Return the [X, Y] coordinate for the center point of the cell that contains the specified text.  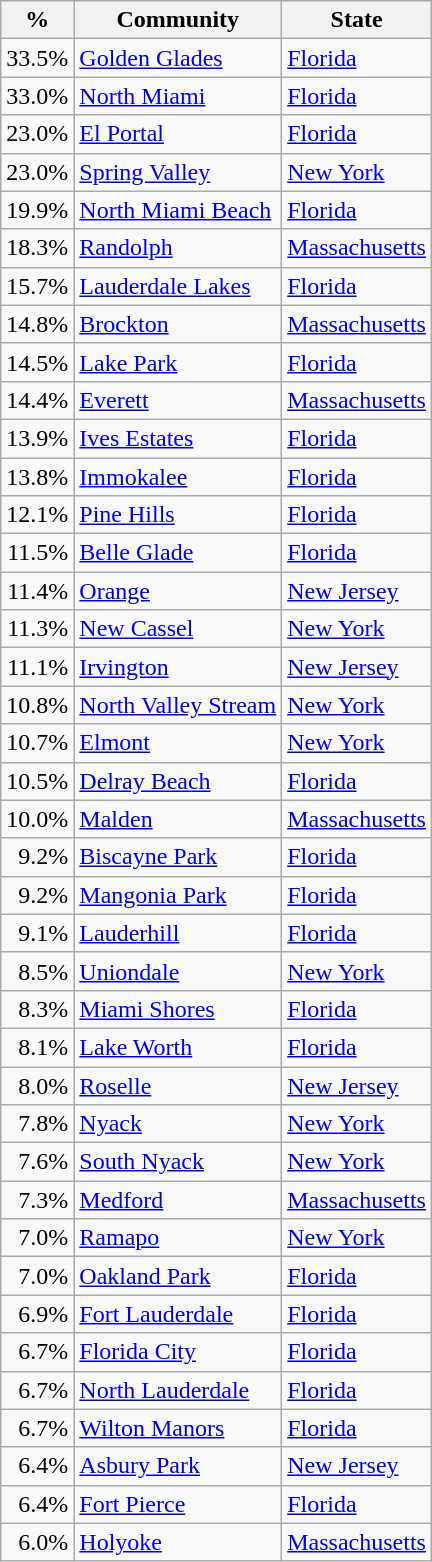
15.7% [38, 286]
Lauderdale Lakes [178, 286]
Delray Beach [178, 781]
State [357, 20]
Irvington [178, 667]
Malden [178, 819]
11.3% [38, 629]
% [38, 20]
10.0% [38, 819]
8.3% [38, 1009]
10.8% [38, 705]
Uniondale [178, 971]
Immokalee [178, 477]
North Miami Beach [178, 210]
New Cassel [178, 629]
11.4% [38, 591]
7.8% [38, 1124]
Florida City [178, 1352]
El Portal [178, 134]
Spring Valley [178, 172]
Randolph [178, 248]
19.9% [38, 210]
10.5% [38, 781]
7.3% [38, 1200]
14.4% [38, 400]
33.5% [38, 58]
Wilton Manors [178, 1428]
Belle Glade [178, 553]
14.5% [38, 362]
9.1% [38, 933]
Golden Glades [178, 58]
8.5% [38, 971]
10.7% [38, 743]
Oakland Park [178, 1276]
Ives Estates [178, 438]
33.0% [38, 96]
Nyack [178, 1124]
Pine Hills [178, 515]
Community [178, 20]
South Nyack [178, 1162]
Orange [178, 591]
Elmont [178, 743]
6.0% [38, 1542]
12.1% [38, 515]
Ramapo [178, 1238]
Holyoke [178, 1542]
North Miami [178, 96]
Lake Park [178, 362]
Lauderhill [178, 933]
Everett [178, 400]
7.6% [38, 1162]
Medford [178, 1200]
Roselle [178, 1085]
13.9% [38, 438]
Mangonia Park [178, 895]
13.8% [38, 477]
18.3% [38, 248]
8.0% [38, 1085]
11.5% [38, 553]
Miami Shores [178, 1009]
6.9% [38, 1314]
Lake Worth [178, 1047]
11.1% [38, 667]
Biscayne Park [178, 857]
14.8% [38, 324]
North Valley Stream [178, 705]
North Lauderdale [178, 1390]
Asbury Park [178, 1466]
Fort Lauderdale [178, 1314]
8.1% [38, 1047]
Fort Pierce [178, 1504]
Brockton [178, 324]
